Locate the cell with the specified text and output its (X, Y) center coordinate. 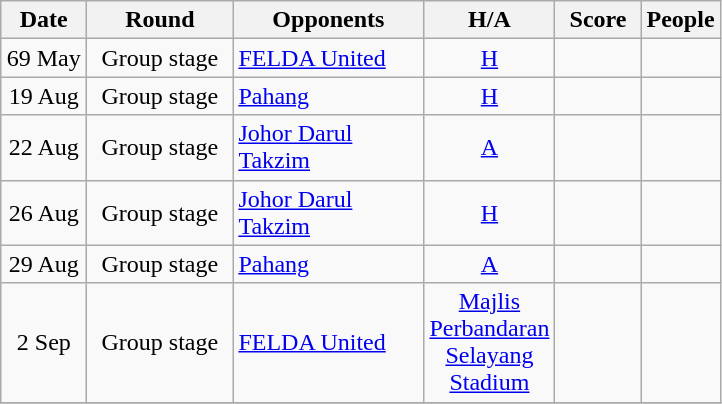
Round (160, 20)
29 Aug (44, 264)
People (680, 20)
Majlis Perbandaran Selayang Stadium (490, 342)
26 Aug (44, 212)
19 Aug (44, 96)
Date (44, 20)
Opponents (328, 20)
2 Sep (44, 342)
Score (598, 20)
69 May (44, 58)
22 Aug (44, 148)
H/A (490, 20)
